Provide the [x, y] coordinate of the cell's center where the given text is located.  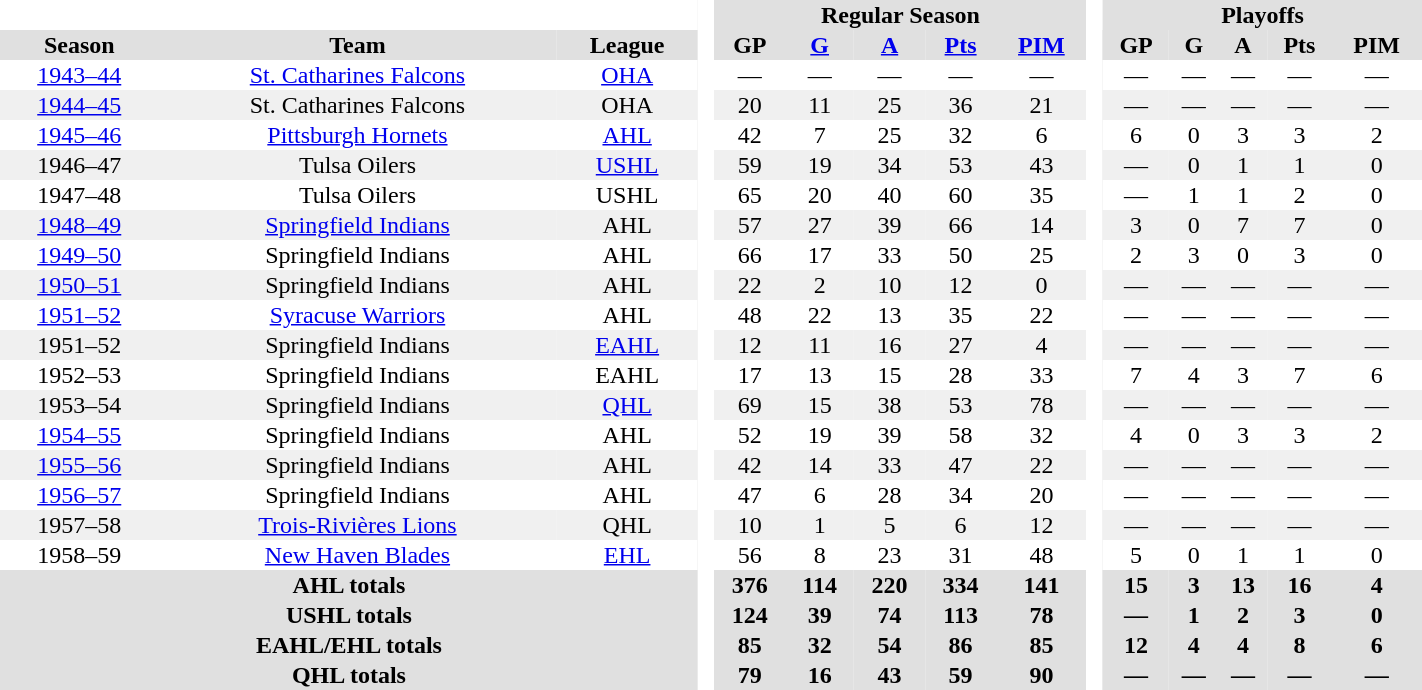
113 [960, 615]
Team [358, 45]
23 [890, 555]
1957–58 [80, 525]
65 [750, 195]
334 [960, 585]
60 [960, 195]
1944–45 [80, 105]
1948–49 [80, 225]
36 [960, 105]
38 [890, 405]
1946–47 [80, 165]
50 [960, 255]
69 [750, 405]
114 [820, 585]
57 [750, 225]
52 [750, 435]
1954–55 [80, 435]
90 [1041, 675]
220 [890, 585]
124 [750, 615]
1958–59 [80, 555]
1947–48 [80, 195]
1953–54 [80, 405]
1955–56 [80, 465]
79 [750, 675]
Regular Season [900, 15]
AHL totals [349, 585]
Syracuse Warriors [358, 315]
QHL totals [349, 675]
Playoffs [1262, 15]
1943–44 [80, 75]
141 [1041, 585]
USHL totals [349, 615]
New Haven Blades [358, 555]
86 [960, 645]
1945–46 [80, 135]
EHL [627, 555]
58 [960, 435]
1952–53 [80, 375]
54 [890, 645]
1950–51 [80, 285]
40 [890, 195]
Season [80, 45]
Trois-Rivières Lions [358, 525]
1956–57 [80, 495]
League [627, 45]
31 [960, 555]
74 [890, 615]
21 [1041, 105]
1949–50 [80, 255]
Pittsburgh Hornets [358, 135]
56 [750, 555]
376 [750, 585]
EAHL/EHL totals [349, 645]
